Return the (X, Y) coordinate for the center point of the cell that contains the specified text.  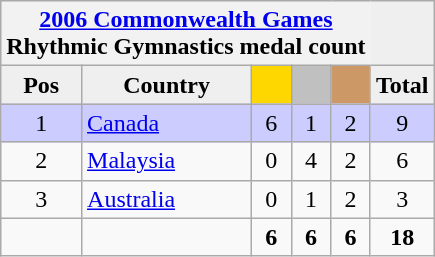
2006 Commonwealth Games Rhythmic Gymnastics medal count (186, 34)
Pos (42, 85)
18 (402, 237)
Country (167, 85)
Total (402, 85)
4 (311, 161)
9 (402, 123)
Canada (167, 123)
Australia (167, 199)
Malaysia (167, 161)
